Find where the given text appears and provide that cell's center as [x, y] coordinate. 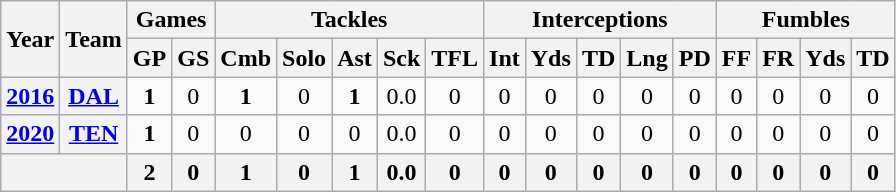
Interceptions [600, 20]
Tackles [350, 20]
TFL [455, 58]
FF [736, 58]
TEN [94, 134]
PD [694, 58]
Lng [647, 58]
FR [778, 58]
Ast [355, 58]
2016 [30, 96]
Year [30, 39]
Team [94, 39]
Int [505, 58]
2 [149, 172]
GP [149, 58]
2020 [30, 134]
Games [170, 20]
Sck [401, 58]
GS [194, 58]
DAL [94, 96]
Solo [304, 58]
Cmb [246, 58]
Fumbles [806, 20]
